Return the [X, Y] coordinate for the center point of the cell that contains the specified text.  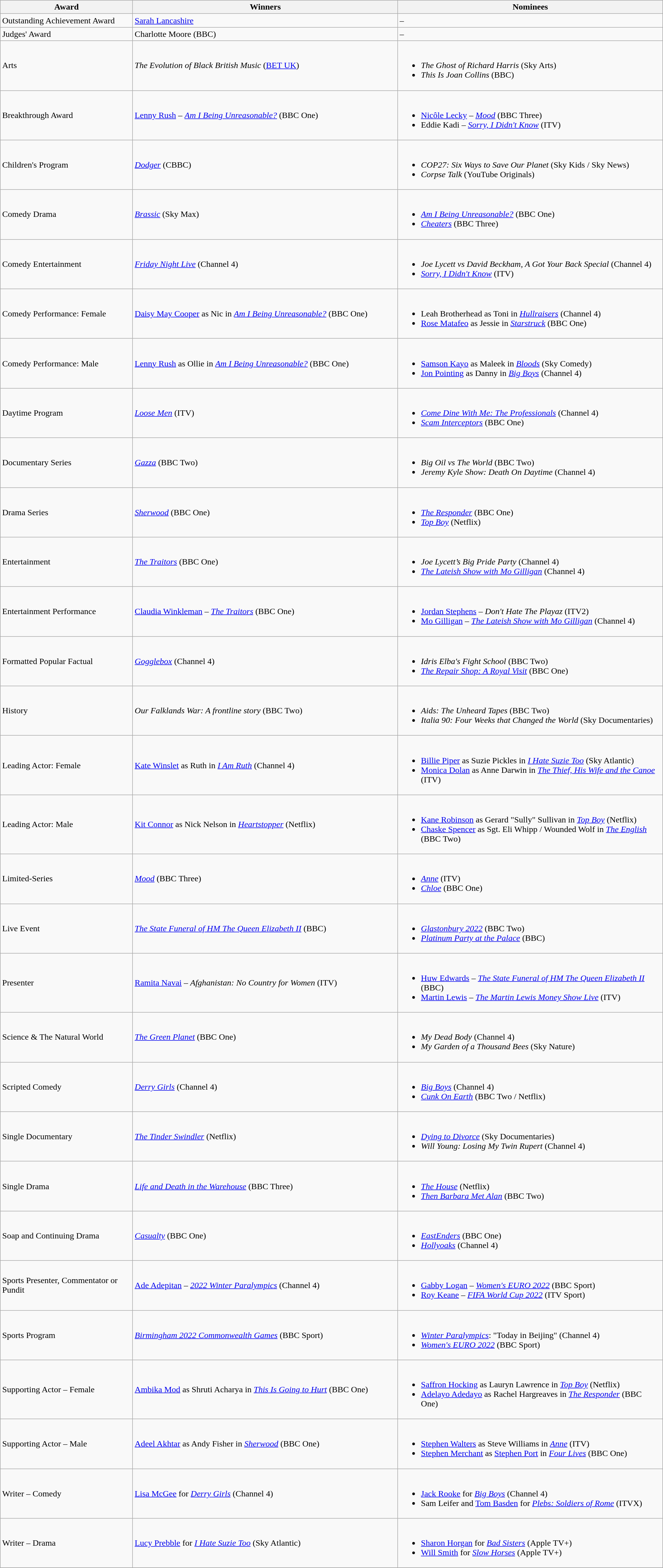
Ramita Navai – Afghanistan: No Country for Women (ITV) [265, 983]
Judges' Award [67, 34]
The Green Planet (BBC One) [265, 1037]
Supporting Actor – Female [67, 1390]
Gazza (BBC Two) [265, 462]
Leading Actor: Female [67, 765]
Arts [67, 66]
Entertainment [67, 562]
Casualty (BBC One) [265, 1236]
The House (Netflix)Then Barbara Met Alan (BBC Two) [530, 1186]
Claudia Winkleman – The Traitors (BBC One) [265, 612]
Comedy Drama [67, 214]
Comedy Entertainment [67, 264]
Single Drama [67, 1186]
Jack Rooke for Big Boys (Channel 4)Sam Leifer and Tom Basden for Plebs: Soldiers of Rome (ITVX) [530, 1494]
Sports Program [67, 1335]
Nominees [530, 7]
The Ghost of Richard Harris (Sky Arts)This Is Joan Collins (BBC) [530, 66]
Documentary Series [67, 462]
Stephen Walters as Steve Williams in Anne (ITV)Stephen Merchant as Stephen Port in Four Lives (BBC One) [530, 1444]
Live Event [67, 928]
Presenter [67, 983]
Children's Program [67, 165]
Jordan Stephens – Don't Hate The Playaz (ITV2)Mo Gilligan – The Lateish Show with Mo Gilligan (Channel 4) [530, 612]
Loose Men (ITV) [265, 413]
Anne (ITV)Chloe (BBC One) [530, 879]
Leah Brotherhead as Toni in Hullraisers (Channel 4)Rose Matafeo as Jessie in Starstruck (BBC One) [530, 314]
Idris Elba's Fight School (BBC Two)The Repair Shop: A Royal Visit (BBC One) [530, 661]
Lenny Rush – Am I Being Unreasonable? (BBC One) [265, 115]
Daytime Program [67, 413]
Come Dine With Me: The Professionals (Channel 4)Scam Interceptors (BBC One) [530, 413]
Winter Paralympics: "Today in Beijing" (Channel 4)Women's EURO 2022 (BBC Sport) [530, 1335]
Birmingham 2022 Commonwealth Games (BBC Sport) [265, 1335]
Derry Girls (Channel 4) [265, 1087]
Outstanding Achievement Award [67, 21]
Saffron Hocking as Lauryn Lawrence in Top Boy (Netflix)Adelayo Adedayo as Rachel Hargreaves in The Responder (BBC One) [530, 1390]
Winners [265, 7]
Sarah Lancashire [265, 21]
Leading Actor: Male [67, 824]
Single Documentary [67, 1136]
Huw Edwards – The State Funeral of HM The Queen Elizabeth II (BBC)Martin Lewis – The Martin Lewis Money Show Live (ITV) [530, 983]
Soap and Continuing Drama [67, 1236]
The Responder (BBC One)Top Boy (Netflix) [530, 512]
Charlotte Moore (BBC) [265, 34]
The Tinder Swindler (Netflix) [265, 1136]
Lisa McGee for Derry Girls (Channel 4) [265, 1494]
Breakthrough Award [67, 115]
Gogglebox (Channel 4) [265, 661]
Supporting Actor – Male [67, 1444]
Lucy Prebble for I Hate Suzie Too (Sky Atlantic) [265, 1543]
Kit Connor as Nick Nelson in Heartstopper (Netflix) [265, 824]
Am I Being Unreasonable? (BBC One)Cheaters (BBC Three) [530, 214]
Friday Night Live (Channel 4) [265, 264]
Adeel Akhtar as Andy Fisher in Sherwood (BBC One) [265, 1444]
Life and Death in the Warehouse (BBC Three) [265, 1186]
Our Falklands War: A frontline story (BBC Two) [265, 711]
Writer – Comedy [67, 1494]
Sharon Horgan for Bad Sisters (Apple TV+)Will Smith for Slow Horses (Apple TV+) [530, 1543]
Entertainment Performance [67, 612]
Sports Presenter, Commentator or Pundit [67, 1285]
EastEnders (BBC One)Hollyoaks (Channel 4) [530, 1236]
Lenny Rush as Ollie in Am I Being Unreasonable? (BBC One) [265, 363]
Kane Robinson as Gerard "Sully" Sullivan in Top Boy (Netflix)Chaske Spencer as Sgt. Eli Whipp / Wounded Wolf in The English (BBC Two) [530, 824]
Comedy Performance: Male [67, 363]
Daisy May Cooper as Nic in Am I Being Unreasonable? (BBC One) [265, 314]
The Evolution of Black British Music (BET UK) [265, 66]
Nicôle Lecky – Mood (BBC Three)Eddie Kadi – Sorry, I Didn't Know (ITV) [530, 115]
The State Funeral of HM The Queen Elizabeth II (BBC) [265, 928]
Writer – Drama [67, 1543]
Science & The Natural World [67, 1037]
Gabby Logan – Women's EURO 2022 (BBC Sport)Roy Keane – FIFA World Cup 2022 (ITV Sport) [530, 1285]
Mood (BBC Three) [265, 879]
Big Boys (Channel 4)Cunk On Earth (BBC Two / Netflix) [530, 1087]
Dying to Divorce (Sky Documentaries)Will Young: Losing My Twin Rupert (Channel 4) [530, 1136]
Scripted Comedy [67, 1087]
Sherwood (BBC One) [265, 512]
Kate Winslet as Ruth in I Am Ruth (Channel 4) [265, 765]
Aids: The Unheard Tapes (BBC Two)Italia 90: Four Weeks that Changed the World (Sky Documentaries) [530, 711]
History [67, 711]
Big Oil vs The World (BBC Two)Jeremy Kyle Show: Death On Daytime (Channel 4) [530, 462]
Joe Lycett’s Big Pride Party (Channel 4)The Lateish Show with Mo Gilligan (Channel 4) [530, 562]
The Traitors (BBC One) [265, 562]
Formatted Popular Factual [67, 661]
My Dead Body (Channel 4)My Garden of a Thousand Bees (Sky Nature) [530, 1037]
Dodger (CBBC) [265, 165]
Billie Piper as Suzie Pickles in I Hate Suzie Too (Sky Atlantic)Monica Dolan as Anne Darwin in The Thief, His Wife and the Canoe (ITV) [530, 765]
Limited-Series [67, 879]
Comedy Performance: Female [67, 314]
Brassic (Sky Max) [265, 214]
Award [67, 7]
Samson Kayo as Maleek in Bloods (Sky Comedy)Jon Pointing as Danny in Big Boys (Channel 4) [530, 363]
Drama Series [67, 512]
COP27: Six Ways to Save Our Planet (Sky Kids / Sky News)Corpse Talk (YouTube Originals) [530, 165]
Ade Adepitan – 2022 Winter Paralympics (Channel 4) [265, 1285]
Joe Lycett vs David Beckham, A Got Your Back Special (Channel 4)Sorry, I Didn't Know (ITV) [530, 264]
Ambika Mod as Shruti Acharya in This Is Going to Hurt (BBC One) [265, 1390]
Glastonbury 2022 (BBC Two)Platinum Party at the Palace (BBC) [530, 928]
